Determine the [x, y] coordinate at the center of the cell enclosing the given text.  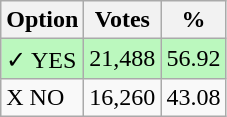
% [194, 20]
✓ YES [42, 59]
Option [42, 20]
Votes [122, 20]
16,260 [122, 97]
X NO [42, 97]
56.92 [194, 59]
21,488 [122, 59]
43.08 [194, 97]
